Identify which cell holds the provided text, then report its [x, y] central coordinate. 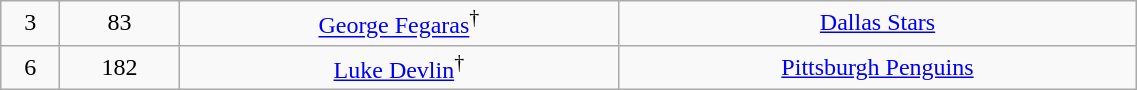
George Fegaras† [400, 24]
Dallas Stars [878, 24]
83 [120, 24]
Luke Devlin† [400, 68]
6 [30, 68]
Pittsburgh Penguins [878, 68]
3 [30, 24]
182 [120, 68]
